Determine the (X, Y) coordinate at the center of the cell enclosing the given text.  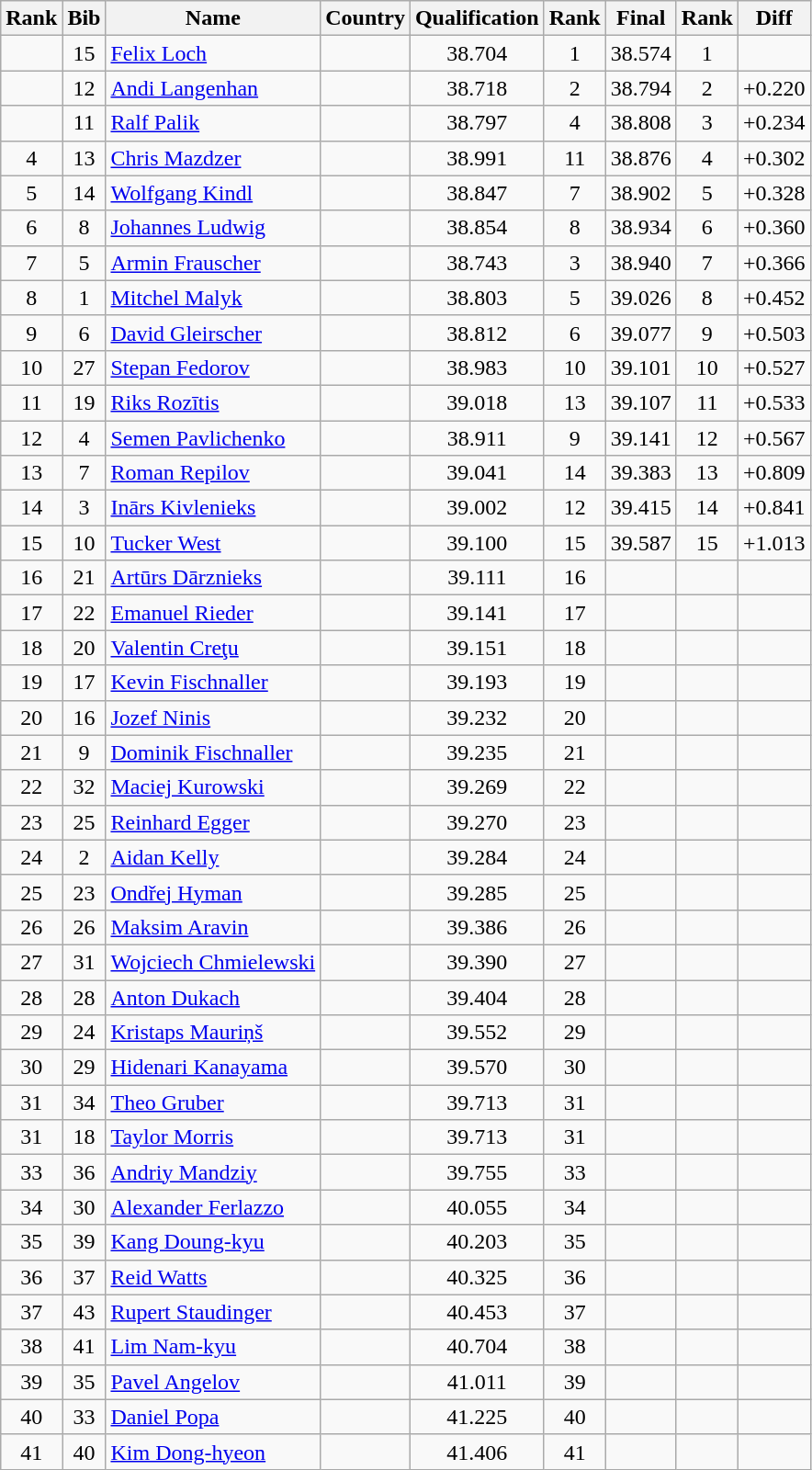
38.718 (477, 88)
+0.366 (773, 263)
39.101 (641, 367)
Alexander Ferlazzo (213, 1207)
+0.220 (773, 88)
+0.527 (773, 367)
38.876 (641, 158)
39.002 (477, 508)
+0.809 (773, 473)
Lim Nam-kyu (213, 1347)
38.847 (477, 193)
39.404 (477, 997)
Andriy Mandziy (213, 1172)
39.041 (477, 473)
Kim Dong-hyeon (213, 1452)
38.797 (477, 123)
Theo Gruber (213, 1102)
Ondřej Hyman (213, 892)
+0.328 (773, 193)
38.704 (477, 53)
39.270 (477, 822)
39.383 (641, 473)
39.587 (641, 543)
Stepan Fedorov (213, 367)
Dominik Fischnaller (213, 752)
Qualification (477, 18)
Final (641, 18)
39.018 (477, 402)
+0.234 (773, 123)
Name (213, 18)
39.151 (477, 648)
Inārs Kivlenieks (213, 508)
39.390 (477, 962)
Aidan Kelly (213, 857)
38.854 (477, 228)
+0.533 (773, 402)
38.803 (477, 298)
Armin Frauscher (213, 263)
39.755 (477, 1172)
39.193 (477, 683)
38.574 (641, 53)
Daniel Popa (213, 1417)
38.902 (641, 193)
Kevin Fischnaller (213, 683)
Taylor Morris (213, 1137)
Johannes Ludwig (213, 228)
39.284 (477, 857)
38.911 (477, 438)
Anton Dukach (213, 997)
39.552 (477, 1033)
32 (85, 787)
Artūrs Dārznieks (213, 578)
Riks Rozītis (213, 402)
39.232 (477, 718)
Andi Langenhan (213, 88)
David Gleirscher (213, 333)
+0.360 (773, 228)
+0.452 (773, 298)
Chris Mazdzer (213, 158)
40.325 (477, 1277)
39.077 (641, 333)
43 (85, 1312)
+1.013 (773, 543)
Kristaps Mauriņš (213, 1033)
39.100 (477, 543)
Country (366, 18)
39.285 (477, 892)
Felix Loch (213, 53)
38.808 (641, 123)
Ralf Palik (213, 123)
Pavel Angelov (213, 1382)
39.570 (477, 1068)
39.269 (477, 787)
39.386 (477, 927)
38.940 (641, 263)
Wolfgang Kindl (213, 193)
Jozef Ninis (213, 718)
39.026 (641, 298)
40.203 (477, 1242)
Rupert Staudinger (213, 1312)
41.225 (477, 1417)
40.055 (477, 1207)
+0.841 (773, 508)
40.704 (477, 1347)
+0.302 (773, 158)
39.107 (641, 402)
38.934 (641, 228)
Maciej Kurowski (213, 787)
Diff (773, 18)
Emanuel Rieder (213, 613)
+0.503 (773, 333)
Hidenari Kanayama (213, 1068)
Roman Repilov (213, 473)
Tucker West (213, 543)
+0.567 (773, 438)
Reinhard Egger (213, 822)
38.794 (641, 88)
41.011 (477, 1382)
Wojciech Chmielewski (213, 962)
39.235 (477, 752)
Kang Doung-kyu (213, 1242)
41.406 (477, 1452)
Mitchel Malyk (213, 298)
39.111 (477, 578)
38.991 (477, 158)
Valentin Creţu (213, 648)
Maksim Aravin (213, 927)
38.983 (477, 367)
Semen Pavlichenko (213, 438)
40.453 (477, 1312)
Reid Watts (213, 1277)
39.415 (641, 508)
38.743 (477, 263)
Bib (85, 18)
38.812 (477, 333)
